Capture the cell that displays the provided text and extract its (X, Y) central coordinate. 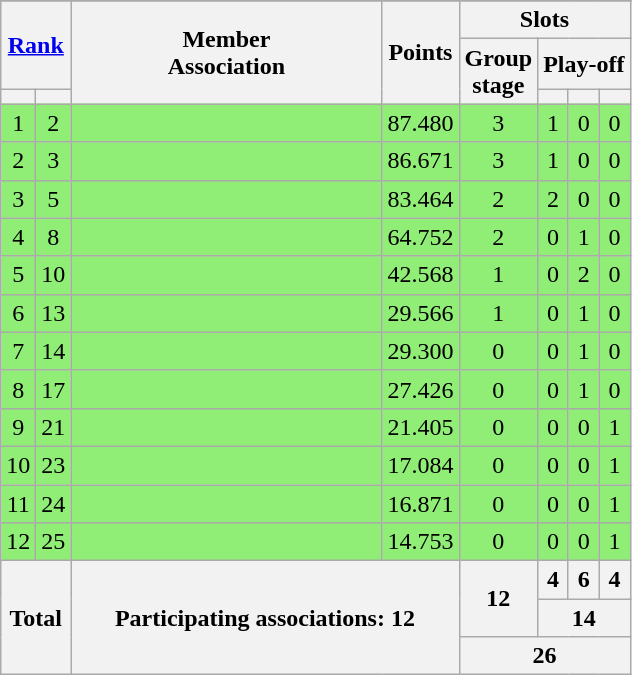
MemberAssociation (226, 52)
11 (18, 503)
Points (420, 52)
Total (36, 618)
23 (54, 465)
9 (18, 427)
Rank (36, 45)
27.426 (420, 389)
29.300 (420, 351)
25 (54, 542)
42.568 (420, 275)
17.084 (420, 465)
Participating associations: 12 (265, 618)
21.405 (420, 427)
13 (54, 313)
83.464 (420, 199)
Slots (544, 20)
Play-off (584, 64)
86.671 (420, 161)
21 (54, 427)
26 (544, 656)
17 (54, 389)
29.566 (420, 313)
14.753 (420, 542)
64.752 (420, 237)
24 (54, 503)
Groupstage (498, 72)
87.480 (420, 123)
16.871 (420, 503)
7 (18, 351)
